Determine the (x, y) coordinate at the center of the cell enclosing the given text.  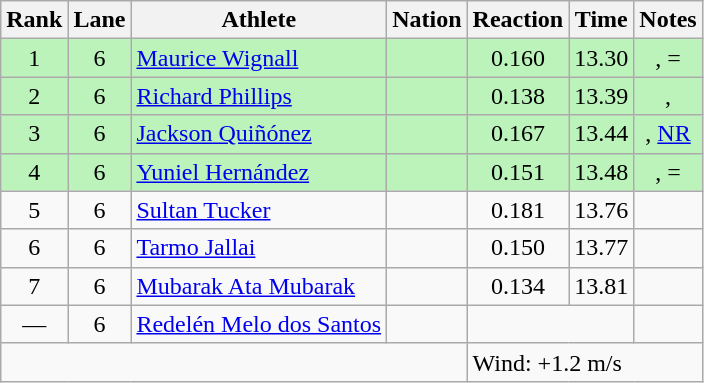
, (668, 96)
Maurice Wignall (259, 58)
— (34, 324)
Sultan Tucker (259, 210)
0.181 (518, 210)
, NR (668, 134)
Athlete (259, 20)
Reaction (518, 20)
Time (602, 20)
1 (34, 58)
Tarmo Jallai (259, 248)
0.160 (518, 58)
0.167 (518, 134)
0.150 (518, 248)
2 (34, 96)
13.30 (602, 58)
Redelén Melo dos Santos (259, 324)
3 (34, 134)
0.151 (518, 172)
13.39 (602, 96)
Rank (34, 20)
Mubarak Ata Mubarak (259, 286)
Jackson Quiñónez (259, 134)
13.77 (602, 248)
Lane (100, 20)
13.48 (602, 172)
Nation (427, 20)
Richard Phillips (259, 96)
Notes (668, 20)
0.134 (518, 286)
5 (34, 210)
13.81 (602, 286)
13.44 (602, 134)
4 (34, 172)
13.76 (602, 210)
Yuniel Hernández (259, 172)
Wind: +1.2 m/s (584, 362)
7 (34, 286)
0.138 (518, 96)
